Determine the (x, y) coordinate at the center of the cell enclosing the given text.  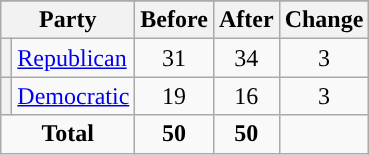
After (246, 20)
Democratic (74, 96)
Total (68, 134)
31 (174, 58)
19 (174, 96)
Party (68, 20)
16 (246, 96)
34 (246, 58)
Before (174, 20)
Change (324, 20)
Republican (74, 58)
